Search for the cell housing the specified text and yield its (x, y) center coordinate. 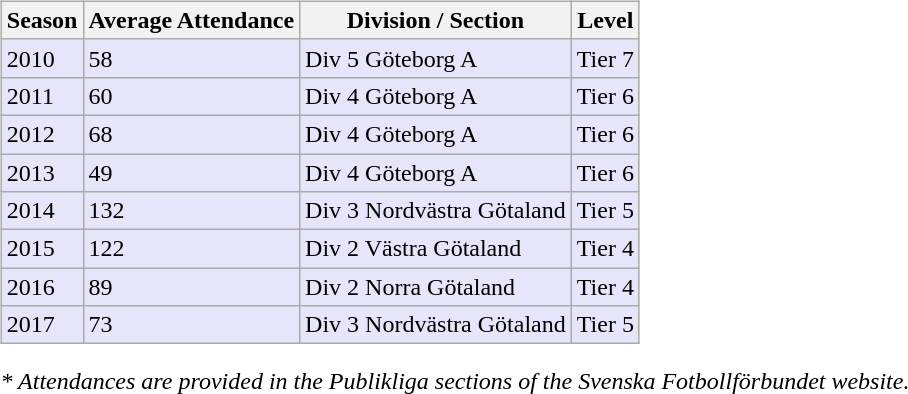
2013 (42, 173)
Div 5 Göteborg A (436, 58)
2016 (42, 287)
58 (192, 58)
Div 2 Västra Götaland (436, 249)
Level (605, 20)
Division / Section (436, 20)
Season (42, 20)
Div 2 Norra Götaland (436, 287)
2017 (42, 325)
73 (192, 325)
89 (192, 287)
68 (192, 134)
2015 (42, 249)
122 (192, 249)
60 (192, 96)
49 (192, 173)
2011 (42, 96)
2010 (42, 58)
Tier 7 (605, 58)
2014 (42, 211)
132 (192, 211)
Average Attendance (192, 20)
2012 (42, 134)
